Return the [x, y] coordinate for the center point of the cell that contains the specified text.  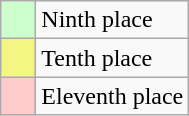
Ninth place [112, 20]
Tenth place [112, 58]
Eleventh place [112, 96]
